Return [X, Y] of the center of cell containing provided text 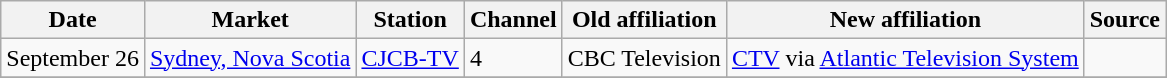
CJCB-TV [410, 58]
CTV via Atlantic Television System [905, 58]
Source [1124, 20]
Old affiliation [644, 20]
Date [73, 20]
New affiliation [905, 20]
Market [250, 20]
Sydney, Nova Scotia [250, 58]
Station [410, 20]
4 [513, 58]
CBC Television [644, 58]
Channel [513, 20]
September 26 [73, 58]
